Locate the cell with the specified text and output its (X, Y) center coordinate. 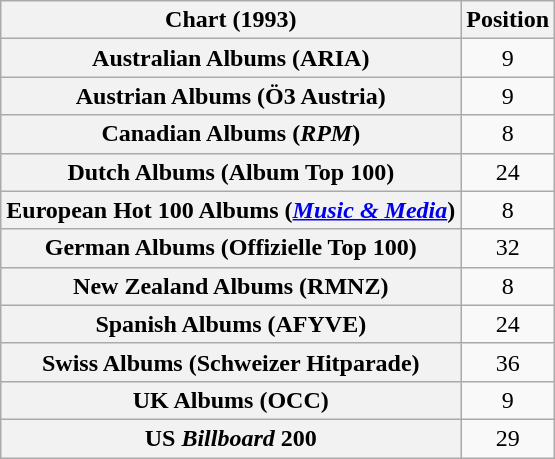
European Hot 100 Albums (Music & Media) (231, 210)
29 (508, 438)
Australian Albums (ARIA) (231, 58)
Position (508, 20)
Dutch Albums (Album Top 100) (231, 172)
Swiss Albums (Schweizer Hitparade) (231, 362)
Austrian Albums (Ö3 Austria) (231, 96)
UK Albums (OCC) (231, 400)
German Albums (Offizielle Top 100) (231, 248)
32 (508, 248)
36 (508, 362)
Chart (1993) (231, 20)
US Billboard 200 (231, 438)
Canadian Albums (RPM) (231, 134)
Spanish Albums (AFYVE) (231, 324)
New Zealand Albums (RMNZ) (231, 286)
